Return [X, Y] of the center of cell containing provided text 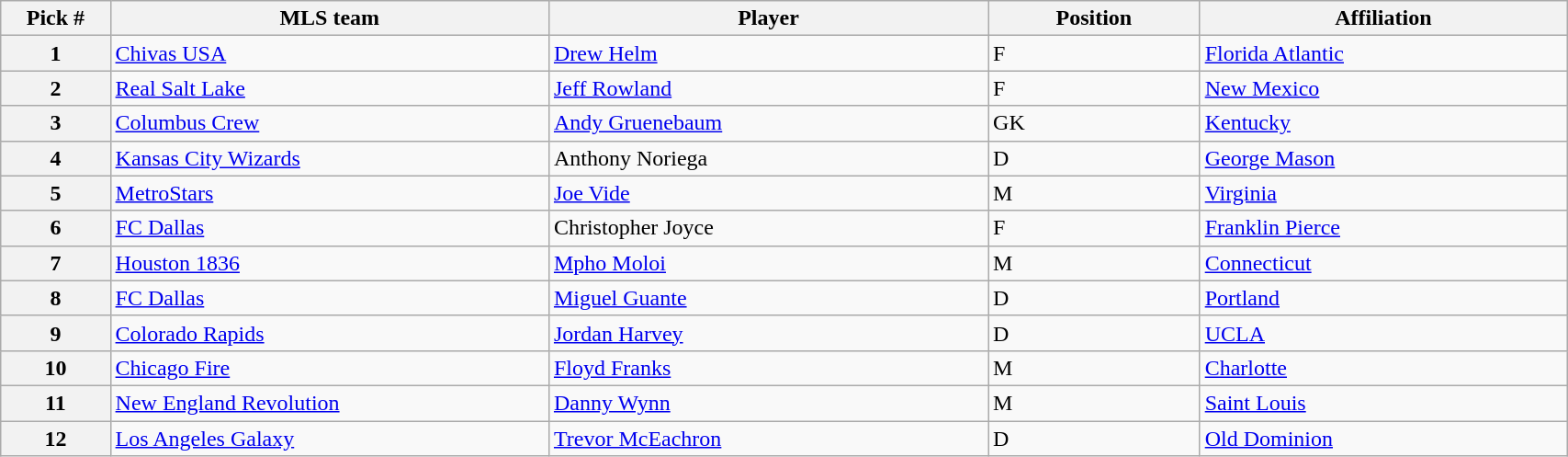
Saint Louis [1383, 403]
2 [55, 88]
Jordan Harvey [768, 333]
11 [55, 403]
Houston 1836 [329, 263]
Trevor McEachron [768, 439]
Virginia [1383, 193]
Anthony Noriega [768, 158]
Charlotte [1383, 368]
MLS team [329, 18]
Floyd Franks [768, 368]
UCLA [1383, 333]
9 [55, 333]
Pick # [55, 18]
Kansas City Wizards [329, 158]
Connecticut [1383, 263]
Chicago Fire [329, 368]
4 [55, 158]
Franklin Pierce [1383, 228]
Real Salt Lake [329, 88]
George Mason [1383, 158]
Chivas USA [329, 53]
Columbus Crew [329, 123]
MetroStars [329, 193]
Danny Wynn [768, 403]
Joe Vide [768, 193]
1 [55, 53]
Andy Gruenebaum [768, 123]
Kentucky [1383, 123]
Christopher Joyce [768, 228]
Miguel Guante [768, 298]
Mpho Moloi [768, 263]
New England Revolution [329, 403]
5 [55, 193]
7 [55, 263]
Position [1095, 18]
Los Angeles Galaxy [329, 439]
Affiliation [1383, 18]
10 [55, 368]
3 [55, 123]
Florida Atlantic [1383, 53]
GK [1095, 123]
Jeff Rowland [768, 88]
Drew Helm [768, 53]
Portland [1383, 298]
12 [55, 439]
6 [55, 228]
Player [768, 18]
New Mexico [1383, 88]
8 [55, 298]
Colorado Rapids [329, 333]
Old Dominion [1383, 439]
